Extract the [x, y] coordinate from the center of the cell holding the provided text.  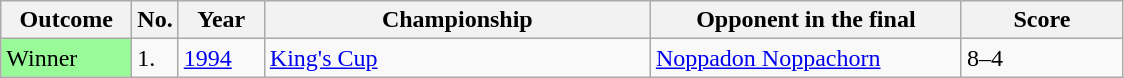
Noppadon Noppachorn [806, 58]
1. [155, 58]
King's Cup [457, 58]
Championship [457, 20]
Outcome [66, 20]
8–4 [1042, 58]
Score [1042, 20]
Opponent in the final [806, 20]
Year [221, 20]
No. [155, 20]
1994 [221, 58]
Winner [66, 58]
